Return the [x, y] coordinate for the center point of the cell that contains the specified text.  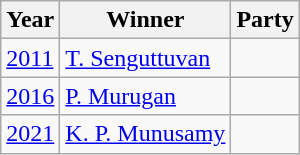
2021 [30, 134]
T. Senguttuvan [146, 58]
2016 [30, 96]
Party [265, 20]
Year [30, 20]
K. P. Munusamy [146, 134]
P. Murugan [146, 96]
Winner [146, 20]
2011 [30, 58]
